Extract the (x, y) coordinate from the center of the cell holding the provided text.  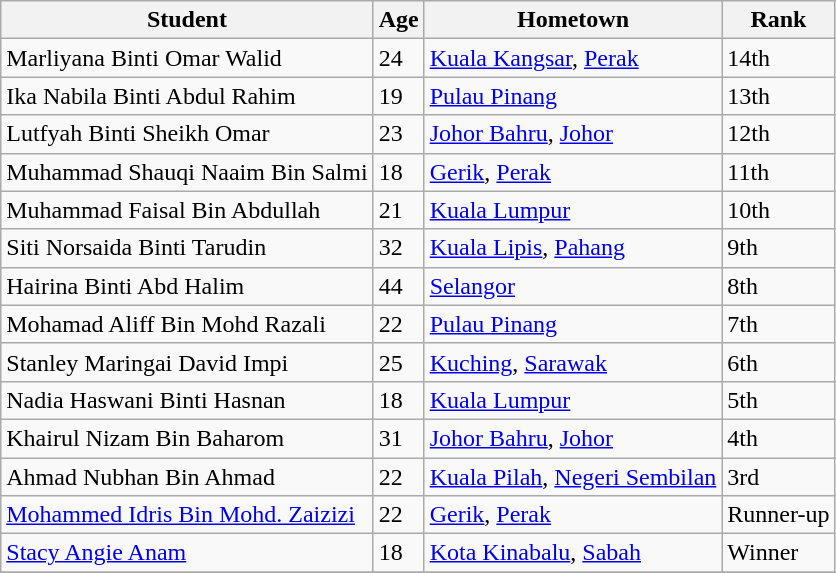
31 (398, 438)
19 (398, 96)
23 (398, 134)
Lutfyah Binti Sheikh Omar (187, 134)
Muhammad Shauqi Naaim Bin Salmi (187, 172)
11th (778, 172)
Runner-up (778, 515)
Age (398, 20)
Stacy Angie Anam (187, 553)
7th (778, 324)
Ahmad Nubhan Bin Ahmad (187, 477)
Rank (778, 20)
12th (778, 134)
5th (778, 400)
Mohamad Aliff Bin Mohd Razali (187, 324)
21 (398, 210)
32 (398, 248)
Nadia Haswani Binti Hasnan (187, 400)
8th (778, 286)
Khairul Nizam Bin Baharom (187, 438)
Hairina Binti Abd Halim (187, 286)
6th (778, 362)
14th (778, 58)
Muhammad Faisal Bin Abdullah (187, 210)
Kuala Lipis, Pahang (573, 248)
4th (778, 438)
Student (187, 20)
Winner (778, 553)
10th (778, 210)
Hometown (573, 20)
13th (778, 96)
Marliyana Binti Omar Walid (187, 58)
Kuala Kangsar, Perak (573, 58)
Kuala Pilah, Negeri Sembilan (573, 477)
Siti Norsaida Binti Tarudin (187, 248)
Selangor (573, 286)
3rd (778, 477)
Ika Nabila Binti Abdul Rahim (187, 96)
Kota Kinabalu, Sabah (573, 553)
Kuching, Sarawak (573, 362)
9th (778, 248)
44 (398, 286)
25 (398, 362)
24 (398, 58)
Stanley Maringai David Impi (187, 362)
Mohammed Idris Bin Mohd. Zaizizi (187, 515)
